Find where the given text appears and provide that cell's center as (x, y) coordinate. 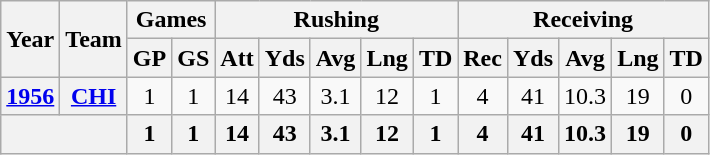
GP (149, 58)
1956 (30, 96)
CHI (94, 96)
Rushing (336, 20)
Rec (483, 58)
Games (170, 20)
Year (30, 39)
Att (237, 58)
Team (94, 39)
GS (194, 58)
Receiving (584, 20)
